From the cell containing the given text, extract its center point as (x, y) coordinate. 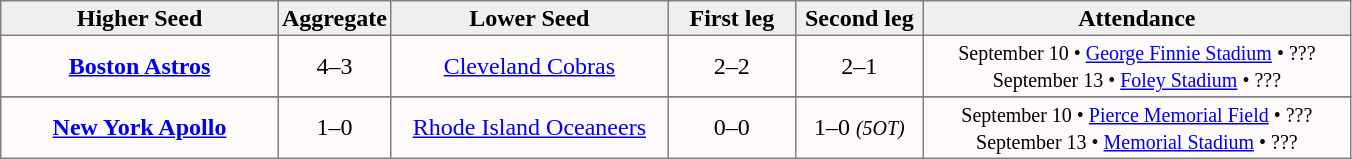
2–2 (732, 66)
New York Apollo (140, 128)
Cleveland Cobras (530, 66)
4–3 (334, 66)
1–0 (5OT) (860, 128)
Aggregate (334, 18)
Second leg (860, 18)
First leg (732, 18)
Attendance (1137, 18)
1–0 (334, 128)
2–1 (860, 66)
Boston Astros (140, 66)
Lower Seed (530, 18)
Rhode Island Oceaneers (530, 128)
Higher Seed (140, 18)
September 10 • George Finnie Stadium • ???September 13 • Foley Stadium • ??? (1137, 66)
0–0 (732, 128)
September 10 • Pierce Memorial Field • ???September 13 • Memorial Stadium • ??? (1137, 128)
